Pinpoint the cell where the given text exists, returning its (x, y) midpoint coordinate. 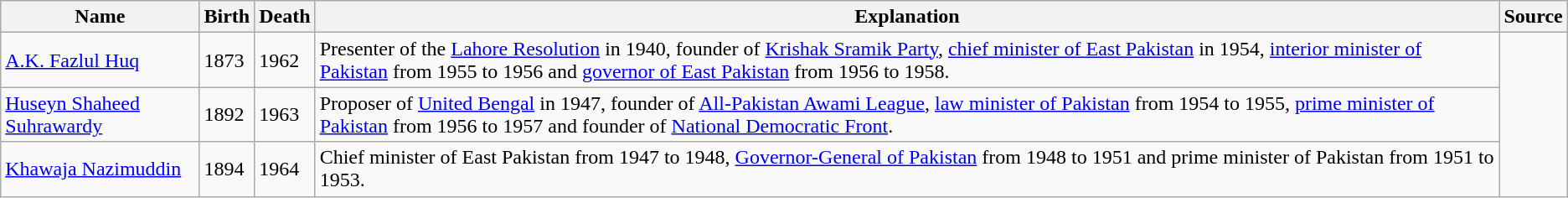
Huseyn Shaheed Suhrawardy (101, 114)
Source (1533, 17)
Name (101, 17)
1963 (285, 114)
1894 (227, 169)
1873 (227, 60)
1962 (285, 60)
1892 (227, 114)
1964 (285, 169)
A.K. Fazlul Huq (101, 60)
Chief minister of East Pakistan from 1947 to 1948, Governor-General of Pakistan from 1948 to 1951 and prime minister of Pakistan from 1951 to 1953. (907, 169)
Khawaja Nazimuddin (101, 169)
Explanation (907, 17)
Death (285, 17)
Birth (227, 17)
